Capture the cell that displays the provided text and extract its [x, y] central coordinate. 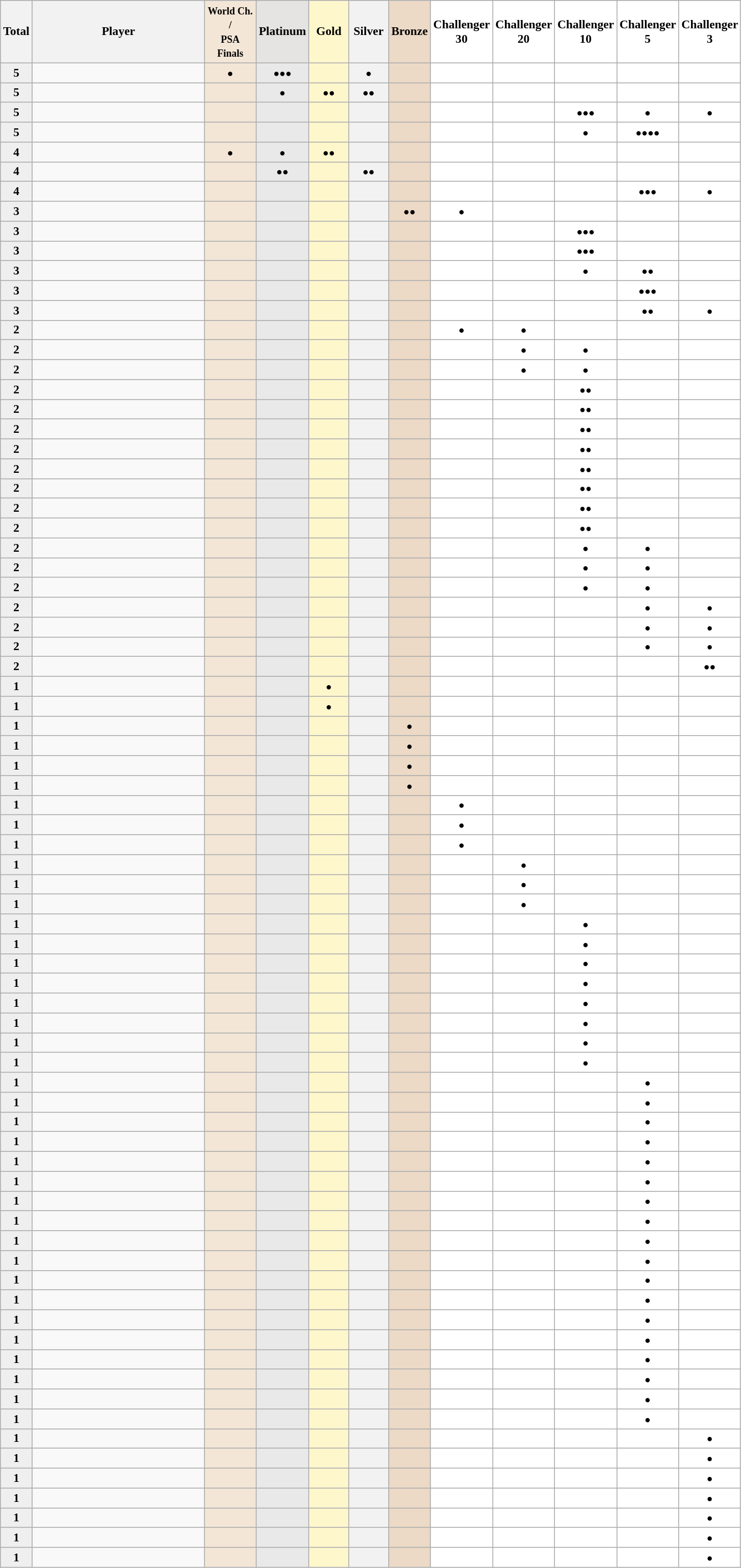
Challenger 20 [524, 32]
Player [118, 32]
Total [17, 32]
Silver [369, 32]
Gold [329, 32]
Platinum [282, 32]
Bronze [409, 32]
Challenger 10 [585, 32]
Challenger 30 [462, 32]
Challenger 3 [710, 32]
Challenger 5 [648, 32]
World Ch. /PSA Finals [230, 32]
●●●● [648, 132]
